Search for the cell housing the specified text and yield its [x, y] center coordinate. 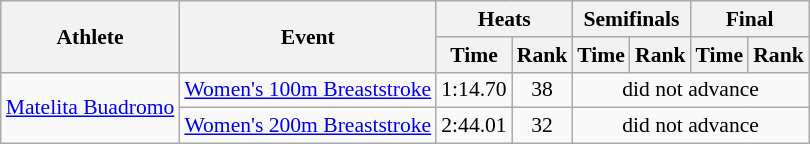
2:44.01 [474, 126]
Athlete [90, 36]
1:14.70 [474, 90]
Heats [504, 19]
Women's 200m Breaststroke [308, 126]
38 [542, 90]
Event [308, 36]
Women's 100m Breaststroke [308, 90]
Semifinals [631, 19]
Matelita Buadromo [90, 108]
Final [750, 19]
32 [542, 126]
